Determine the [x, y] coordinate at the center of the cell enclosing the given text.  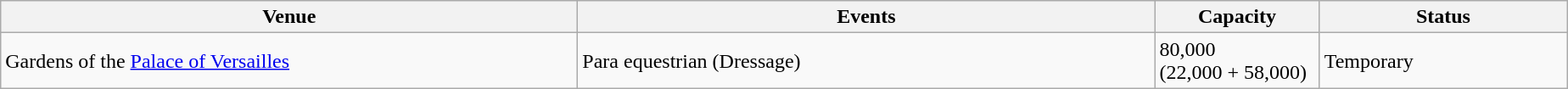
Gardens of the Palace of Versailles [289, 61]
Capacity [1237, 17]
Para equestrian (Dressage) [866, 61]
80,000(22,000 + 58,000) [1237, 61]
Status [1443, 17]
Temporary [1443, 61]
Events [866, 17]
Venue [289, 17]
